Determine the (x, y) coordinate at the center of the cell enclosing the given text.  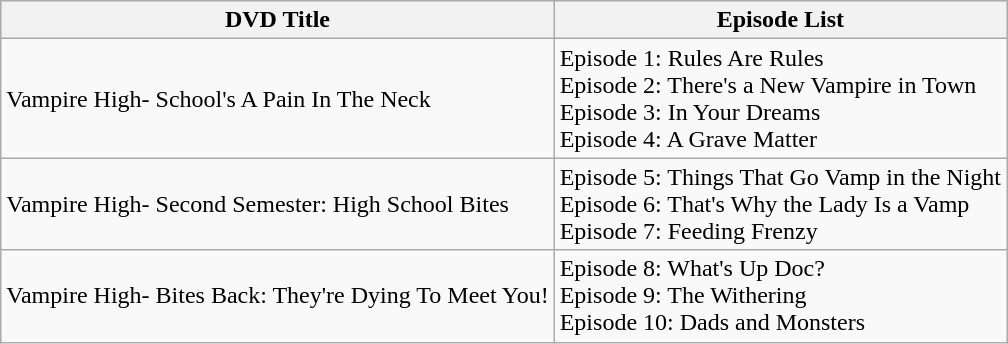
Vampire High- Second Semester: High School Bites (278, 204)
Episode 5: Things That Go Vamp in the NightEpisode 6: That's Why the Lady Is a VampEpisode 7: Feeding Frenzy (780, 204)
Episode 1: Rules Are RulesEpisode 2: There's a New Vampire in TownEpisode 3: In Your DreamsEpisode 4: A Grave Matter (780, 98)
DVD Title (278, 20)
Vampire High- Bites Back: They're Dying To Meet You! (278, 296)
Episode 8: What's Up Doc?Episode 9: The WitheringEpisode 10: Dads and Monsters (780, 296)
Vampire High- School's A Pain In The Neck (278, 98)
Episode List (780, 20)
